Return the [x, y] coordinate for the center point of the cell that contains the specified text.  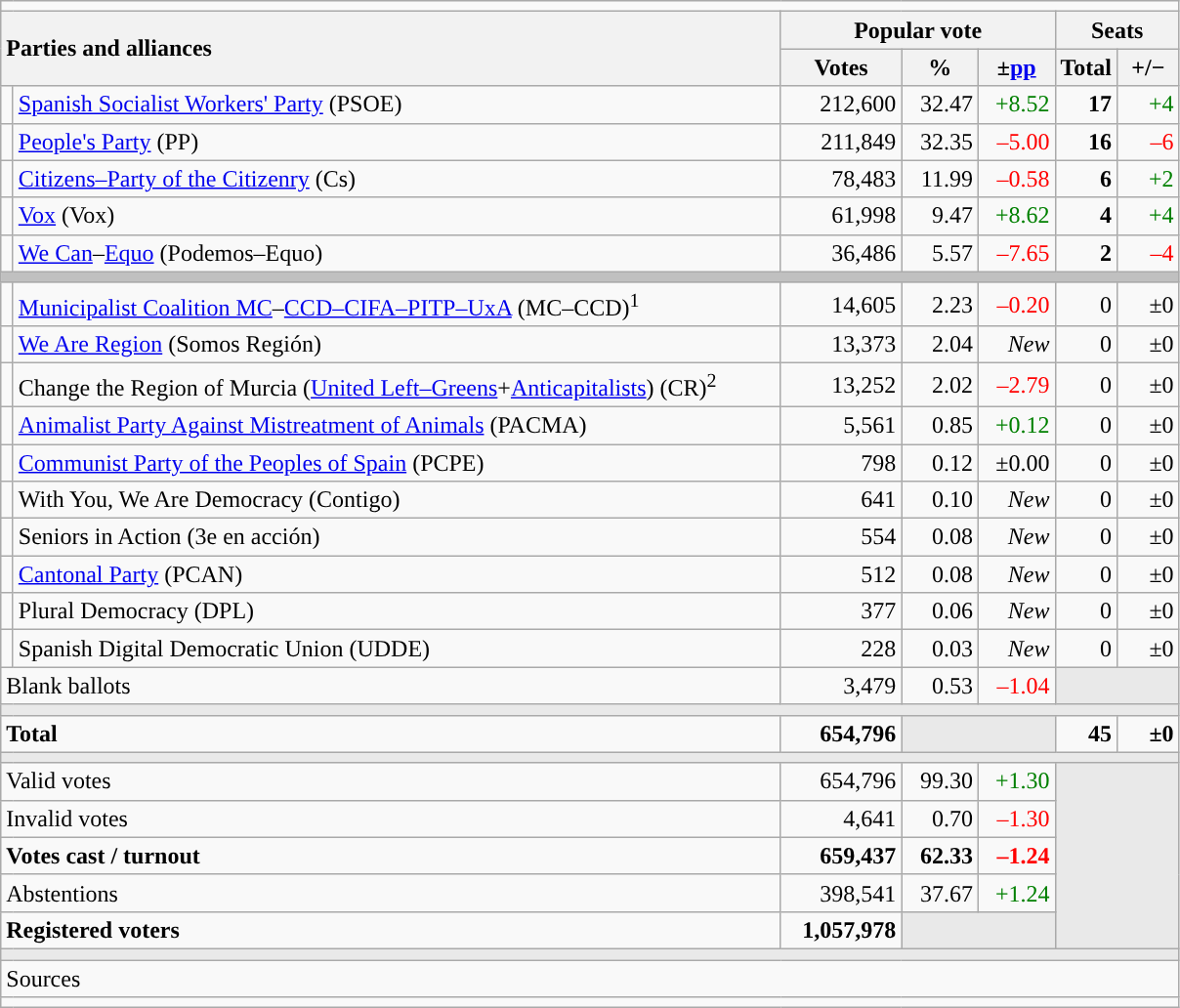
17 [1086, 105]
–6 [1149, 142]
+1.24 [1016, 893]
–4 [1149, 253]
2 [1086, 253]
Popular vote [918, 30]
9.47 [940, 216]
People's Party (PP) [397, 142]
659,437 [841, 856]
377 [841, 611]
–1.30 [1016, 819]
13,373 [841, 345]
0.10 [940, 500]
78,483 [841, 179]
16 [1086, 142]
0.85 [940, 425]
99.30 [940, 781]
+8.62 [1016, 216]
398,541 [841, 893]
0.06 [940, 611]
228 [841, 649]
–7.65 [1016, 253]
Invalid votes [391, 819]
Spanish Socialist Workers' Party (PSOE) [397, 105]
2.23 [940, 305]
6 [1086, 179]
Vox (Vox) [397, 216]
Valid votes [391, 781]
554 [841, 537]
Sources [590, 979]
+0.12 [1016, 425]
0.70 [940, 819]
Parties and alliances [391, 49]
–1.24 [1016, 856]
Change the Region of Murcia (United Left–Greens+Anticapitalists) (CR)2 [397, 385]
62.33 [940, 856]
Votes [841, 67]
4,641 [841, 819]
2.04 [940, 345]
32.35 [940, 142]
Seniors in Action (3e en acción) [397, 537]
Animalist Party Against Mistreatment of Animals (PACMA) [397, 425]
0.53 [940, 686]
13,252 [841, 385]
Plural Democracy (DPL) [397, 611]
14,605 [841, 305]
±0.00 [1016, 463]
Municipalist Coalition MC–CCD–CIFA–PITP–UxA (MC–CCD)1 [397, 305]
1,057,978 [841, 930]
–5.00 [1016, 142]
0.03 [940, 649]
% [940, 67]
+2 [1149, 179]
Blank ballots [391, 686]
With You, We Are Democracy (Contigo) [397, 500]
Registered voters [391, 930]
Abstentions [391, 893]
2.02 [940, 385]
+/− [1149, 67]
4 [1086, 216]
5.57 [940, 253]
36,486 [841, 253]
Seats [1117, 30]
212,600 [841, 105]
–0.58 [1016, 179]
We Are Region (Somos Región) [397, 345]
5,561 [841, 425]
32.47 [940, 105]
+8.52 [1016, 105]
Citizens–Party of the Citizenry (Cs) [397, 179]
–2.79 [1016, 385]
±pp [1016, 67]
3,479 [841, 686]
Cantonal Party (PCAN) [397, 574]
512 [841, 574]
Communist Party of the Peoples of Spain (PCPE) [397, 463]
+1.30 [1016, 781]
–1.04 [1016, 686]
641 [841, 500]
11.99 [940, 179]
61,998 [841, 216]
211,849 [841, 142]
37.67 [940, 893]
45 [1086, 734]
798 [841, 463]
0.12 [940, 463]
–0.20 [1016, 305]
Votes cast / turnout [391, 856]
We Can–Equo (Podemos–Equo) [397, 253]
Spanish Digital Democratic Union (UDDE) [397, 649]
